Return (x, y) of the center of cell containing provided text 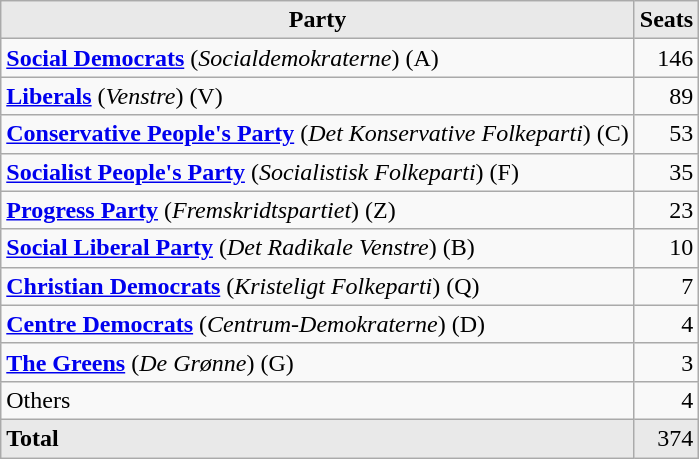
Christian Democrats (Kristeligt Folkeparti) (Q) (318, 286)
Socialist People's Party (Socialistisk Folkeparti) (F) (318, 172)
Social Liberal Party (Det Radikale Venstre) (B) (318, 248)
374 (666, 438)
89 (666, 96)
53 (666, 134)
Total (318, 438)
23 (666, 210)
Centre Democrats (Centrum-Demokraterne) (D) (318, 324)
146 (666, 58)
Progress Party (Fremskridtspartiet) (Z) (318, 210)
3 (666, 362)
The Greens (De Grønne) (G) (318, 362)
Liberals (Venstre) (V) (318, 96)
Others (318, 400)
10 (666, 248)
7 (666, 286)
Seats (666, 20)
35 (666, 172)
Party (318, 20)
Social Democrats (Socialdemokraterne) (A) (318, 58)
Conservative People's Party (Det Konservative Folkeparti) (C) (318, 134)
